Find where the given text appears and provide that cell's center as (X, Y) coordinate. 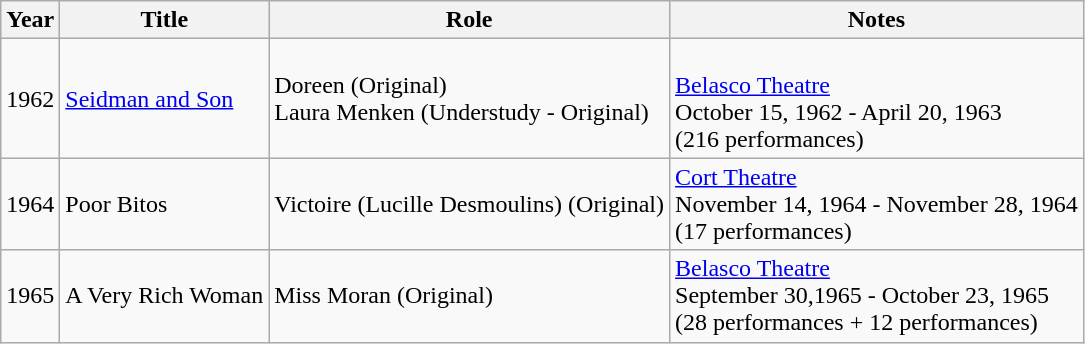
Victoire (Lucille Desmoulins) (Original) (470, 204)
1962 (30, 98)
Cort TheatreNovember 14, 1964 - November 28, 1964(17 performances) (877, 204)
Doreen (Original)Laura Menken (Understudy - Original) (470, 98)
Seidman and Son (164, 98)
Belasco TheatreOctober 15, 1962 - April 20, 1963(216 performances) (877, 98)
A Very Rich Woman (164, 296)
Title (164, 20)
Role (470, 20)
Belasco TheatreSeptember 30,1965 - October 23, 1965(28 performances + 12 performances) (877, 296)
Miss Moran (Original) (470, 296)
Year (30, 20)
1964 (30, 204)
1965 (30, 296)
Poor Bitos (164, 204)
Notes (877, 20)
